For the text-containing cell, return its midpoint in [X, Y] coordinate format. 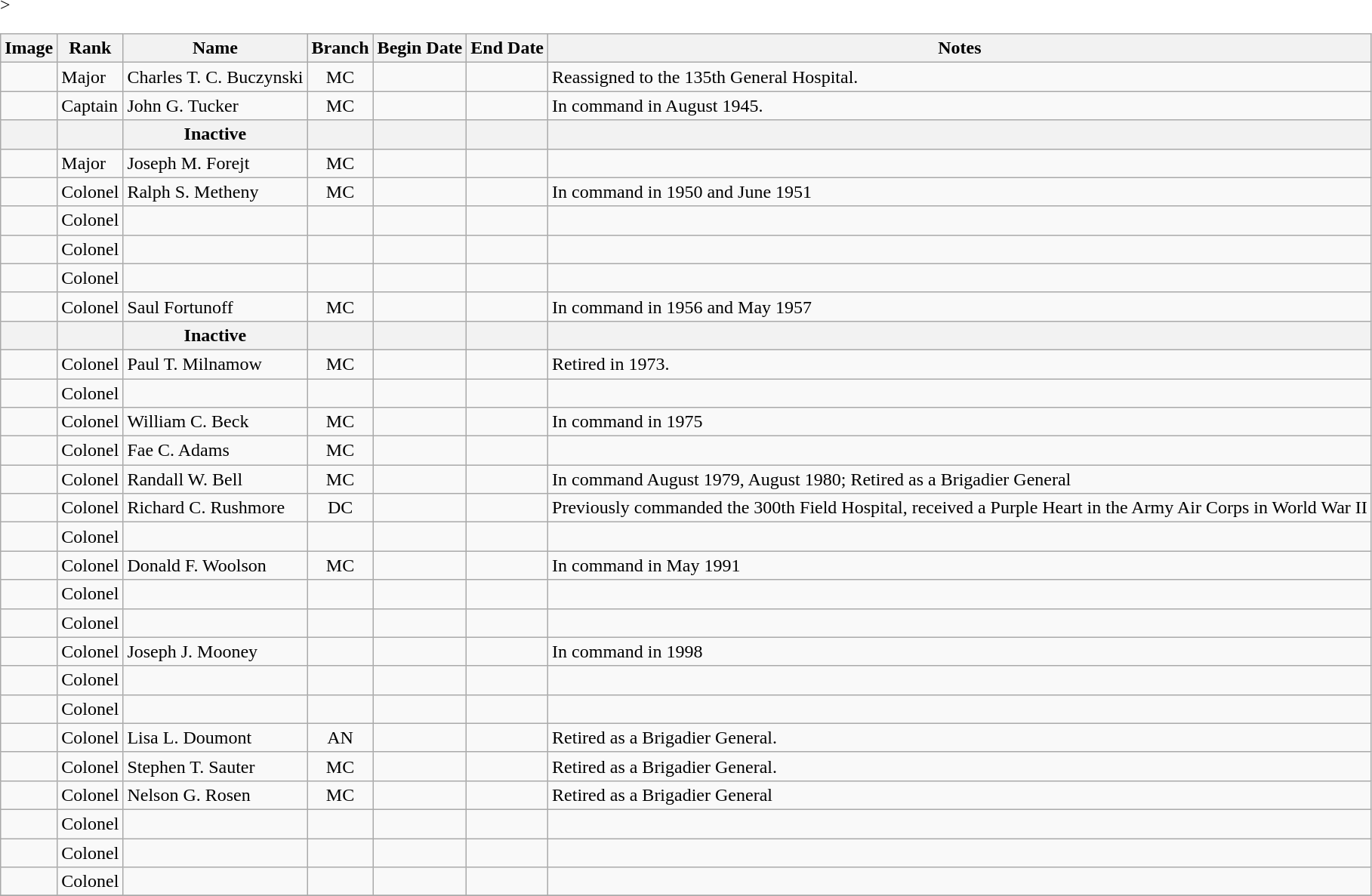
Notes [960, 48]
Nelson G. Rosen [215, 795]
End Date [507, 48]
Fae C. Adams [215, 451]
In command August 1979, August 1980; Retired as a Brigadier General [960, 479]
Image [29, 48]
In command in 1950 and June 1951 [960, 192]
John G. Tucker [215, 106]
Richard C. Rushmore [215, 508]
Donald F. Woolson [215, 565]
Retired in 1973. [960, 364]
Saul Fortunoff [215, 306]
Name [215, 48]
Stephen T. Sauter [215, 766]
AN [340, 737]
In command in 1998 [960, 651]
Joseph M. Forejt [215, 163]
In command in August 1945. [960, 106]
Previously commanded the 300th Field Hospital, received a Purple Heart in the Army Air Corps in World War II [960, 508]
Joseph J. Mooney [215, 651]
Begin Date [420, 48]
Captain [91, 106]
In command in 1956 and May 1957 [960, 306]
Randall W. Bell [215, 479]
Retired as a Brigadier General [960, 795]
Branch [340, 48]
In command in May 1991 [960, 565]
Paul T. Milnamow [215, 364]
Reassigned to the 135th General Hospital. [960, 77]
In command in 1975 [960, 422]
Ralph S. Metheny [215, 192]
Lisa L. Doumont [215, 737]
William C. Beck [215, 422]
Charles T. C. Buczynski [215, 77]
Rank [91, 48]
DC [340, 508]
